Find where the given text appears and provide that cell's center as (x, y) coordinate. 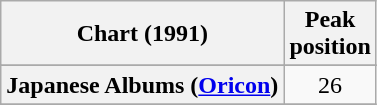
Peakposition (330, 34)
26 (330, 85)
Chart (1991) (142, 34)
Japanese Albums (Oricon) (142, 85)
